Find where the given text appears and provide that cell's center as [X, Y] coordinate. 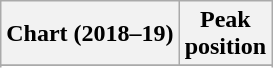
Peakposition [225, 34]
Chart (2018–19) [90, 34]
